Search for the cell housing the specified text and yield its [x, y] center coordinate. 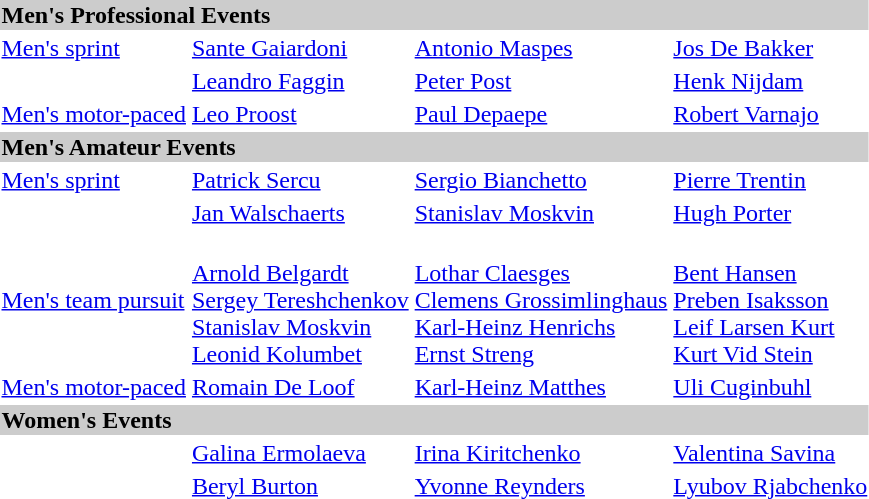
Leo Proost [300, 114]
Paul Depaepe [541, 114]
Women's Events [434, 420]
Arnold Belgardt Sergey Tereshchenkov Stanislav Moskvin Leonid Kolumbet [300, 300]
Hugh Porter [770, 213]
Robert Varnajo [770, 114]
Men's team pursuit [94, 300]
Bent Hansen Preben Isaksson Leif Larsen Kurt Kurt Vid Stein [770, 300]
Galina Ermolaeva [300, 453]
Karl-Heinz Matthes [541, 387]
Peter Post [541, 81]
Irina Kiritchenko [541, 453]
Jan Walschaerts [300, 213]
Sergio Bianchetto [541, 180]
Leandro Faggin [300, 81]
Patrick Sercu [300, 180]
Antonio Maspes [541, 48]
Men's Professional Events [434, 15]
Men's Amateur Events [434, 147]
Uli Cuginbuhl [770, 387]
Stanislav Moskvin [541, 213]
Pierre Trentin [770, 180]
Jos De Bakker [770, 48]
Sante Gaiardoni [300, 48]
Lothar Claesges Clemens Grossimlinghaus Karl-Heinz Henrichs Ernst Streng [541, 300]
Valentina Savina [770, 453]
Romain De Loof [300, 387]
Henk Nijdam [770, 81]
